From the cell containing the given text, extract its center point as (x, y) coordinate. 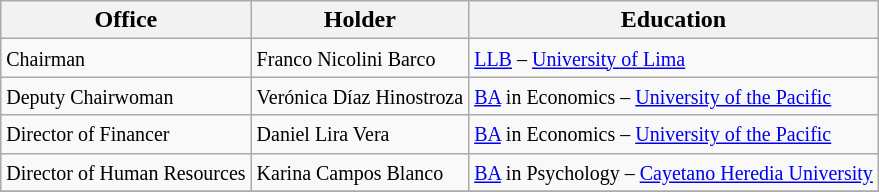
BA in Psychology – Cayetano Heredia University (674, 172)
Chairman (126, 58)
Verónica Díaz Hinostroza (360, 96)
Karina Campos Blanco (360, 172)
Holder (360, 20)
Deputy Chairwoman (126, 96)
Director of Financer (126, 134)
Director of Human Resources (126, 172)
Franco Nicolini Barco (360, 58)
Office (126, 20)
Daniel Lira Vera (360, 134)
LLB – University of Lima (674, 58)
Education (674, 20)
